Scan for the cell matching the given text and deliver its [X, Y] coordinate at center. 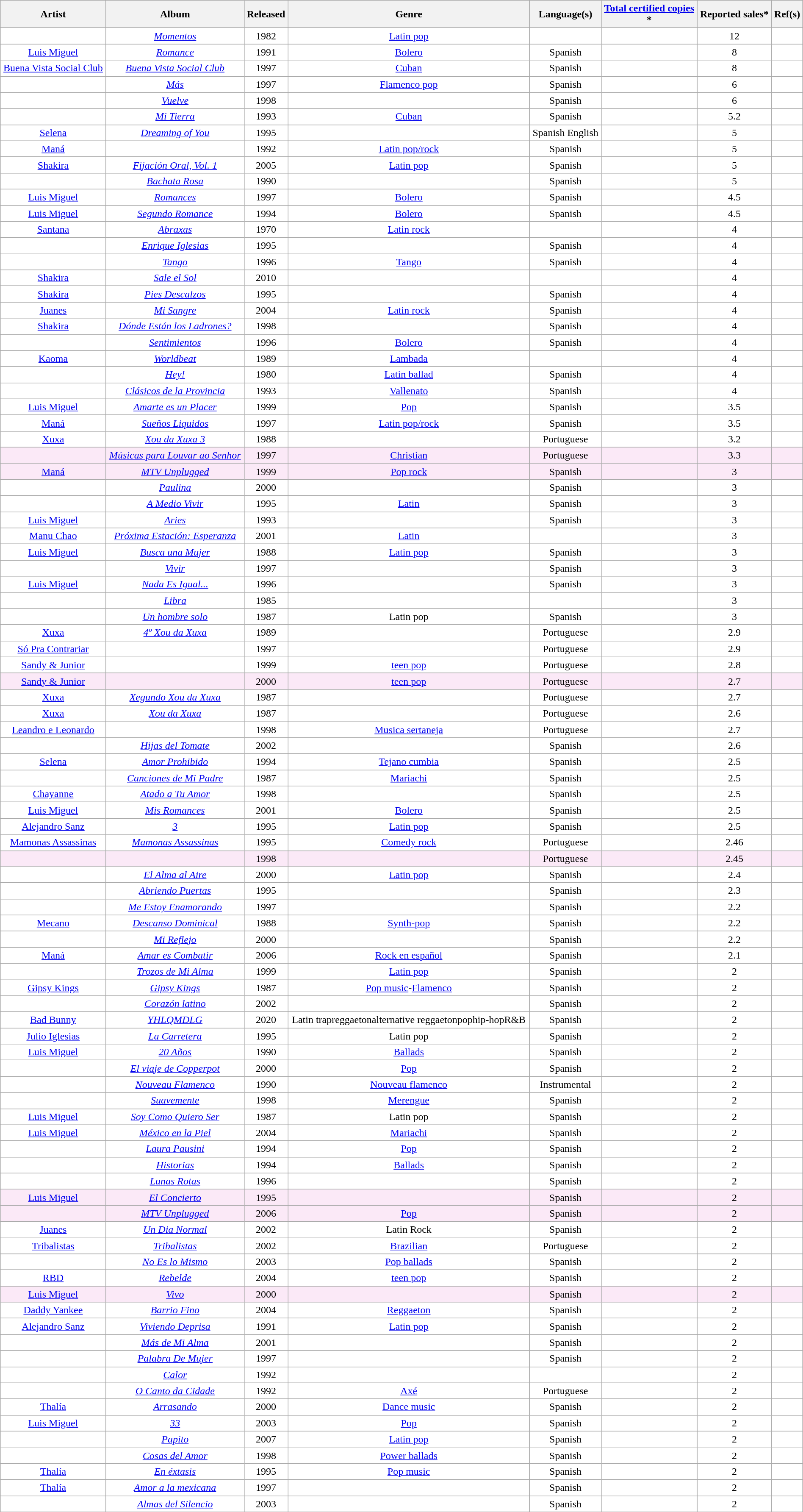
Latin trapreggaetonalternative reggaetonpophip-hopR&B [409, 1020]
2010 [266, 278]
Más [175, 84]
Bachata Rosa [175, 181]
Ref(s) [787, 14]
Spanish English [566, 133]
2.45 [734, 859]
Rebelde [175, 1278]
Manu Chao [53, 536]
Sale el Sol [175, 278]
El Alma al Aire [175, 875]
Aries [175, 520]
2.3 [734, 891]
2.46 [734, 842]
Pop ballads [409, 1262]
Hey! [175, 375]
Rock en español [409, 955]
Historias [175, 1165]
Nouveau flamenco [409, 1084]
Momentos [175, 36]
Latin ballad [409, 375]
Nada Es Igual... [175, 584]
33 [175, 1423]
Descanso Dominical [175, 923]
1982 [266, 36]
Synth-pop [409, 923]
Leandro e Leonardo [53, 729]
Me Estoy Enamorando [175, 907]
Reggaeton [409, 1310]
O Canto da Cidade [175, 1391]
Dónde Están los Ladrones? [175, 326]
Pop music-Flamenco [409, 988]
Album [175, 14]
A Medio Vivir [175, 504]
Mecano [53, 923]
2.1 [734, 955]
Musica sertaneja [409, 729]
Dance music [409, 1407]
Pop music [409, 1471]
Latin Rock [409, 1229]
El Concierto [175, 1197]
Almas del Silencio [175, 1504]
Calor [175, 1375]
Próxima Estación: Esperanza [175, 536]
Músicas para Louvar ao Senhor [175, 455]
Libra [175, 600]
Daddy Yankee [53, 1310]
Julio Iglesias [53, 1036]
Pop rock [409, 472]
Comedy rock [409, 842]
No Es lo Mismo [175, 1262]
Bad Bunny [53, 1020]
Tejano cumbia [409, 762]
1980 [266, 375]
Arrasando [175, 1407]
Mis Romances [175, 810]
Laura Pausini [175, 1149]
YHLQMDLG [175, 1020]
Cosas del Amor [175, 1455]
Enrique Iglesias [175, 246]
2020 [266, 1020]
2005 [266, 165]
Trozos de Mi Alma [175, 971]
4º Xou da Xuxa [175, 633]
Corazón latino [175, 1004]
Pies Descalzos [175, 294]
2.4 [734, 875]
Romances [175, 197]
Released [266, 14]
Mi Tierra [175, 117]
Un Dia Normal [175, 1229]
Un hombre solo [175, 617]
Hijas del Tomate [175, 746]
Vivir [175, 568]
Vivo [175, 1294]
México en la Piel [175, 1133]
2.8 [734, 665]
Papito [175, 1439]
Paulina [175, 488]
Barrio Fino [175, 1310]
1970 [266, 230]
Viviendo Deprisa [175, 1326]
Atado a Tu Amor [175, 794]
Instrumental [566, 1084]
1985 [266, 600]
Santana [53, 230]
Canciones de Mi Padre [175, 778]
Amor Prohibido [175, 762]
Kaoma [53, 359]
Amarte es un Placer [175, 407]
Palabra De Mujer [175, 1359]
Vuelve [175, 100]
3.3 [734, 455]
Language(s) [566, 14]
El viaje de Copperpot [175, 1068]
Xou da Xuxa 3 [175, 439]
Vallenato [409, 391]
Segundo Romance [175, 213]
Mi Sangre [175, 310]
Xou da Xuxa [175, 713]
5.2 [734, 117]
Amor a la mexicana [175, 1487]
Abriendo Puertas [175, 891]
20 Años [175, 1052]
Total certified copies* [649, 14]
Brazilian [409, 1245]
Nouveau Flamenco [175, 1084]
La Carretera [175, 1036]
En éxtasis [175, 1471]
Xegundo Xou da Xuxa [175, 697]
3.2 [734, 439]
Worldbeat [175, 359]
Christian [409, 455]
Más de Mi Alma [175, 1342]
Clásicos de la Provincia [175, 391]
Flamenco pop [409, 84]
Merengue [409, 1101]
Dreaming of You [175, 133]
12 [734, 36]
Axé [409, 1391]
Abraxas [175, 230]
Romance [175, 52]
Fijación Oral, Vol. 1 [175, 165]
Só Pra Contrariar [53, 649]
Mi Reflejo [175, 939]
Lambada [409, 359]
Soy Como Quiero Ser [175, 1117]
Suavemente [175, 1101]
Amar es Combatir [175, 955]
Artist [53, 14]
Genre [409, 14]
RBD [53, 1278]
Sueños Liquidos [175, 423]
Chayanne [53, 794]
Busca una Mujer [175, 552]
Lunas Rotas [175, 1181]
Reported sales* [734, 14]
Sentimientos [175, 342]
Power ballads [409, 1455]
2007 [266, 1439]
